Find where the given text appears and provide that cell's center as [x, y] coordinate. 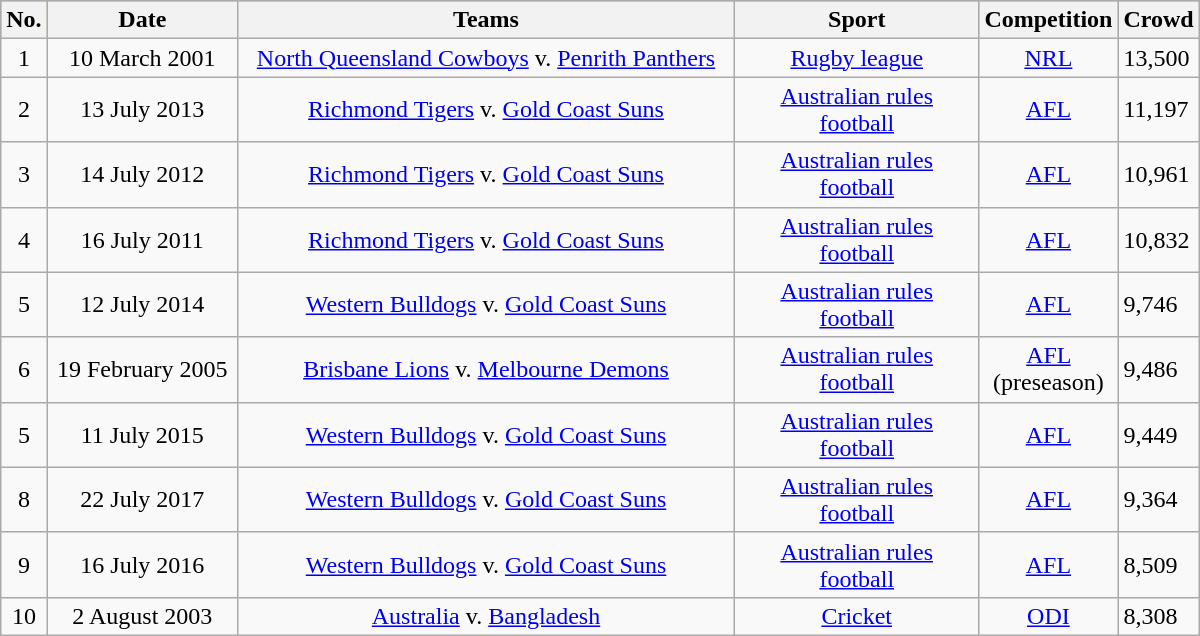
Teams [486, 20]
Date [142, 20]
2 August 2003 [142, 616]
North Queensland Cowboys v. Penrith Panthers [486, 58]
9,449 [1158, 434]
ODI [1048, 616]
9 [24, 564]
10,832 [1158, 240]
AFL (preseason) [1048, 370]
8 [24, 500]
Australia v. Bangladesh [486, 616]
10 March 2001 [142, 58]
11,197 [1158, 110]
16 July 2011 [142, 240]
9,486 [1158, 370]
Sport [857, 20]
No. [24, 20]
Brisbane Lions v. Melbourne Demons [486, 370]
3 [24, 174]
8,308 [1158, 616]
9,746 [1158, 304]
13 July 2013 [142, 110]
11 July 2015 [142, 434]
10 [24, 616]
22 July 2017 [142, 500]
10,961 [1158, 174]
19 February 2005 [142, 370]
2 [24, 110]
9,364 [1158, 500]
8,509 [1158, 564]
1 [24, 58]
NRL [1048, 58]
Rugby league [857, 58]
Crowd [1158, 20]
Cricket [857, 616]
12 July 2014 [142, 304]
Competition [1048, 20]
4 [24, 240]
13,500 [1158, 58]
14 July 2012 [142, 174]
16 July 2016 [142, 564]
6 [24, 370]
